For the text-containing cell, return its midpoint in [X, Y] coordinate format. 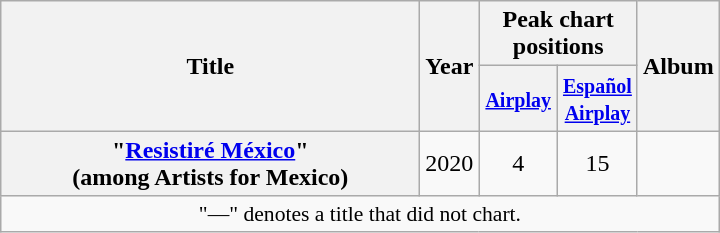
Title [210, 66]
"Resistiré México"(among Artists for Mexico) [210, 164]
Year [450, 66]
Airplay [518, 98]
Album [678, 66]
15 [597, 164]
"—" denotes a title that did not chart. [360, 214]
EspañolAirplay [597, 98]
2020 [450, 164]
4 [518, 164]
Peak chartpositions [558, 34]
